Extract the [x, y] coordinate from the center of the cell holding the provided text.  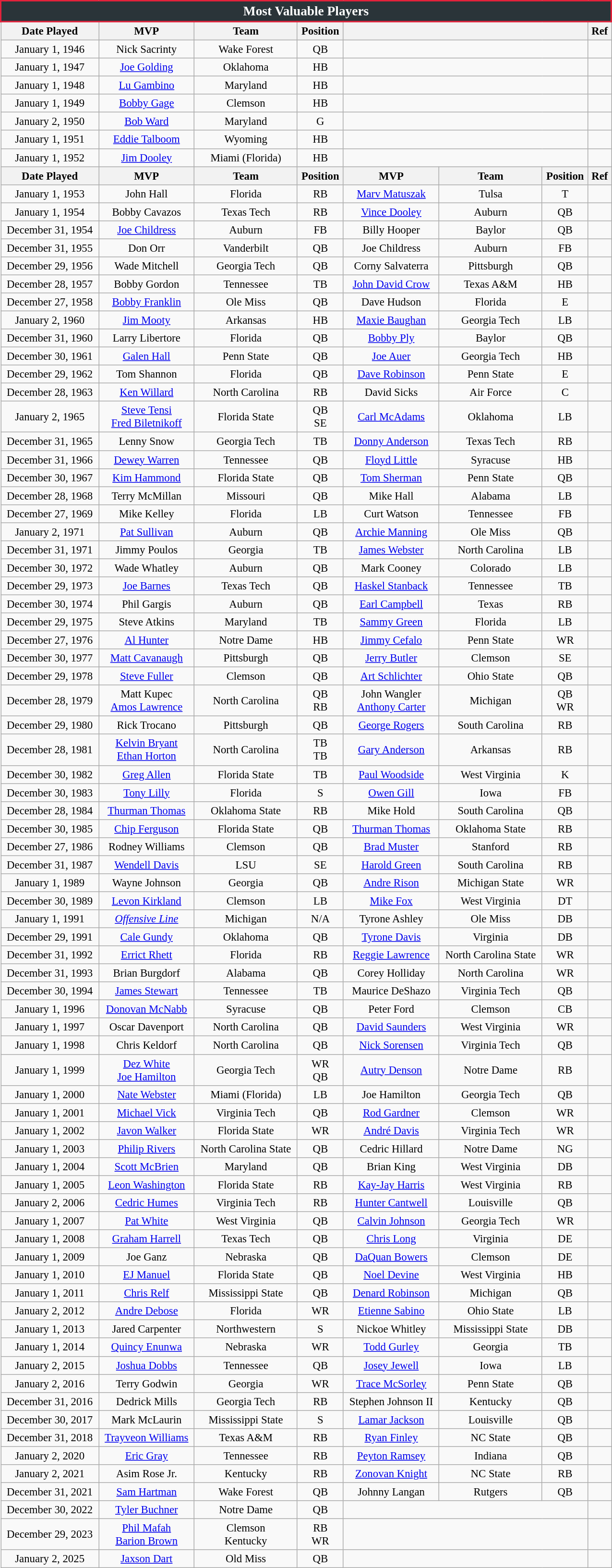
T [565, 194]
G [320, 122]
ClemsonKentucky [246, 1534]
Wendell Davis [147, 865]
Eddie Talboom [147, 140]
Bobby Cavazos [147, 212]
Texas [491, 604]
Oscar Davenport [147, 1028]
Joe Barnes [147, 586]
Leon Washington [147, 1185]
Ken Willard [147, 392]
January 2, 2025 [50, 1559]
Steve TensiFred Biletnikoff [147, 417]
Nick Sacrinty [147, 49]
January 1, 2007 [50, 1221]
Corey Holliday [391, 973]
December 30, 1983 [50, 793]
January 1, 1947 [50, 67]
Mike Hold [391, 810]
Asim Rose Jr. [147, 1474]
December 27, 1986 [50, 847]
John Wangler Anthony Carter [391, 700]
Jim Dooley [147, 158]
Rutgers [491, 1492]
Donovan McNabb [147, 1009]
Gary Anderson [391, 750]
Terry McMillan [147, 496]
January 1, 2004 [50, 1167]
Brad Muster [391, 847]
January 1, 1953 [50, 194]
Corny Salvaterra [391, 266]
December 31, 1993 [50, 973]
David Saunders [391, 1028]
Kelvin BryantEthan Horton [147, 750]
Philip Rivers [147, 1149]
Steve Fuller [147, 676]
January 1, 2008 [50, 1239]
Air Force [491, 392]
Mark McLaurin [147, 1420]
Pat White [147, 1221]
Calvin Johnson [391, 1221]
Archie Manning [391, 532]
January 2, 2012 [50, 1311]
January 1, 1951 [50, 140]
January 1, 2002 [50, 1130]
January 2, 1960 [50, 320]
January 2, 1971 [50, 532]
December 29, 1978 [50, 676]
December 28, 1979 [50, 700]
January 1, 1997 [50, 1028]
January 2, 1965 [50, 417]
Tony Lilly [147, 793]
Wade Mitchell [147, 266]
EJ Manuel [147, 1275]
Jerry Butler [391, 658]
Rod Gardner [391, 1113]
December 30, 1985 [50, 829]
Rick Trocano [147, 725]
Brian King [391, 1167]
Curt Watson [391, 514]
December 31, 1960 [50, 338]
Harold Green [391, 865]
Tyrone Ashley [391, 919]
December 28, 1957 [50, 284]
Stanford [491, 847]
Chris Keldorf [147, 1045]
DaQuan Bowers [391, 1257]
Pat Sullivan [147, 532]
Joe Auer [391, 356]
RBWR [320, 1534]
December 30, 1982 [50, 774]
Peter Ford [391, 1009]
Dave Hudson [391, 302]
December 29, 1975 [50, 622]
December 30, 1974 [50, 604]
Billy Hooper [391, 230]
Matt KupecAmos Lawrence [147, 700]
Owen Gill [391, 793]
Tyler Buchner [147, 1510]
Bobby Gage [147, 103]
Lenny Snow [147, 441]
December 30, 1989 [50, 901]
Joe Golding [147, 67]
December 30, 1972 [50, 568]
N/A [320, 919]
January 2, 2016 [50, 1384]
January 2, 1950 [50, 122]
C [565, 392]
December 29, 1962 [50, 374]
December 29, 1991 [50, 937]
December 29, 1956 [50, 266]
Kay-Jay Harris [391, 1185]
Wade Whatley [147, 568]
Old Miss [246, 1559]
Errict Rhett [147, 955]
Andre Debose [147, 1311]
December 31, 1992 [50, 955]
Jim Mooty [147, 320]
Lamar Jackson [391, 1420]
January 1, 1996 [50, 1009]
Paul Woodside [391, 774]
December 31, 2018 [50, 1438]
James Webster [391, 550]
December 28, 1968 [50, 496]
December 28, 1984 [50, 810]
Chris Relf [147, 1293]
Mike Fox [391, 901]
Haskel Stanback [391, 586]
Nickoe Whitley [391, 1329]
Joshua Dobbs [147, 1365]
Quincy Enunwa [147, 1347]
January 2, 2015 [50, 1365]
Nick Sorensen [391, 1045]
Brian Burgdorf [147, 973]
Mike Kelley [147, 514]
Phil Gargis [147, 604]
January 1, 1991 [50, 919]
George Rogers [391, 725]
Levon Kirkland [147, 901]
Terry Godwin [147, 1384]
Jimmy Poulos [147, 550]
December 28, 1981 [50, 750]
December 29, 2023 [50, 1534]
Al Hunter [147, 640]
Greg Allen [147, 774]
January 1, 2013 [50, 1329]
Wayne Johnson [147, 883]
December 31, 1987 [50, 865]
January 1, 2009 [50, 1257]
Josey Jewell [391, 1365]
Trayveon Williams [147, 1438]
December 27, 1976 [50, 640]
Northwestern [246, 1329]
Zonovan Knight [391, 1474]
Dedrick Mills [147, 1401]
December 30, 1994 [50, 991]
January 1, 1946 [50, 49]
January 2, 2006 [50, 1203]
Lu Gambino [147, 86]
January 1, 2005 [50, 1185]
Vanderbilt [246, 248]
Vince Dooley [391, 212]
Rodney Williams [147, 847]
TBTB [320, 750]
Marv Matuszak [391, 194]
DT [565, 901]
Autry Denson [391, 1070]
Bob Ward [147, 122]
January 1, 1989 [50, 883]
Cedric Humes [147, 1203]
January 1, 2010 [50, 1275]
Donny Anderson [391, 441]
Maxie Baughan [391, 320]
Kim Hammond [147, 478]
December 31, 1965 [50, 441]
Matt Cavanaugh [147, 658]
Reggie Lawrence [391, 955]
Chris Long [391, 1239]
WRQB [320, 1070]
December 30, 2017 [50, 1420]
Galen Hall [147, 356]
Tom Shannon [147, 374]
Peyton Ramsey [391, 1456]
January 1, 1948 [50, 86]
QBRB [320, 700]
André Davis [391, 1130]
John Hall [147, 194]
January 1, 1999 [50, 1070]
January 1, 1998 [50, 1045]
Bobby Franklin [147, 302]
Cale Gundy [147, 937]
December 31, 2021 [50, 1492]
January 1, 2014 [50, 1347]
January 2, 2020 [50, 1456]
December 27, 1969 [50, 514]
January 1, 1954 [50, 212]
Floyd Little [391, 460]
Sammy Green [391, 622]
Most Valuable Players [306, 12]
Wyoming [246, 140]
Joe Ganz [147, 1257]
Earl Campbell [391, 604]
John David Crow [391, 284]
Art Schlichter [391, 676]
January 1, 2003 [50, 1149]
Michael Vick [147, 1113]
Bobby Ply [391, 338]
Tulsa [491, 194]
LSU [246, 865]
Mike Hall [391, 496]
David Sicks [391, 392]
December 28, 1963 [50, 392]
NG [565, 1149]
Johnny Langan [391, 1492]
January 1, 1952 [50, 158]
December 31, 1954 [50, 230]
Stephen Johnson II [391, 1401]
Missouri [246, 496]
Nate Webster [147, 1094]
QBSE [320, 417]
December 30, 1961 [50, 356]
December 27, 1958 [50, 302]
James Stewart [147, 991]
Maurice DeShazo [391, 991]
December 29, 1980 [50, 725]
Cedric Hillard [391, 1149]
December 30, 1977 [50, 658]
December 31, 1955 [50, 248]
Denard Robinson [391, 1293]
Eric Gray [147, 1456]
Tyrone Davis [391, 937]
Joe Hamilton [391, 1094]
Todd Gurley [391, 1347]
Mark Cooney [391, 568]
January 2, 2021 [50, 1474]
Andre Rison [391, 883]
Dave Robinson [391, 374]
December 29, 1973 [50, 586]
January 1, 2011 [50, 1293]
Javon Walker [147, 1130]
Indiana [491, 1456]
K [565, 774]
Ryan Finley [391, 1438]
Jaxson Dart [147, 1559]
January 1, 2000 [50, 1094]
Carl McAdams [391, 417]
Offensive Line [147, 919]
Tom Sherman [391, 478]
Jimmy Cefalo [391, 640]
CB [565, 1009]
Noel Devine [391, 1275]
Don Orr [147, 248]
QBWR [565, 700]
Phil MafahBarion Brown [147, 1534]
Graham Harrell [147, 1239]
Scott McBrien [147, 1167]
Hunter Cantwell [391, 1203]
December 30, 1967 [50, 478]
Chip Ferguson [147, 829]
December 31, 2016 [50, 1401]
December 31, 1971 [50, 550]
Colorado [491, 568]
January 1, 2001 [50, 1113]
Michigan State [491, 883]
Dez WhiteJoe Hamilton [147, 1070]
Bobby Gordon [147, 284]
December 30, 2022 [50, 1510]
Larry Libertore [147, 338]
December 31, 1966 [50, 460]
Dewey Warren [147, 460]
Steve Atkins [147, 622]
Trace McSorley [391, 1384]
January 1, 1949 [50, 103]
Sam Hartman [147, 1492]
Etienne Sabino [391, 1311]
Jared Carpenter [147, 1329]
